For the text-containing cell, return its midpoint in [x, y] coordinate format. 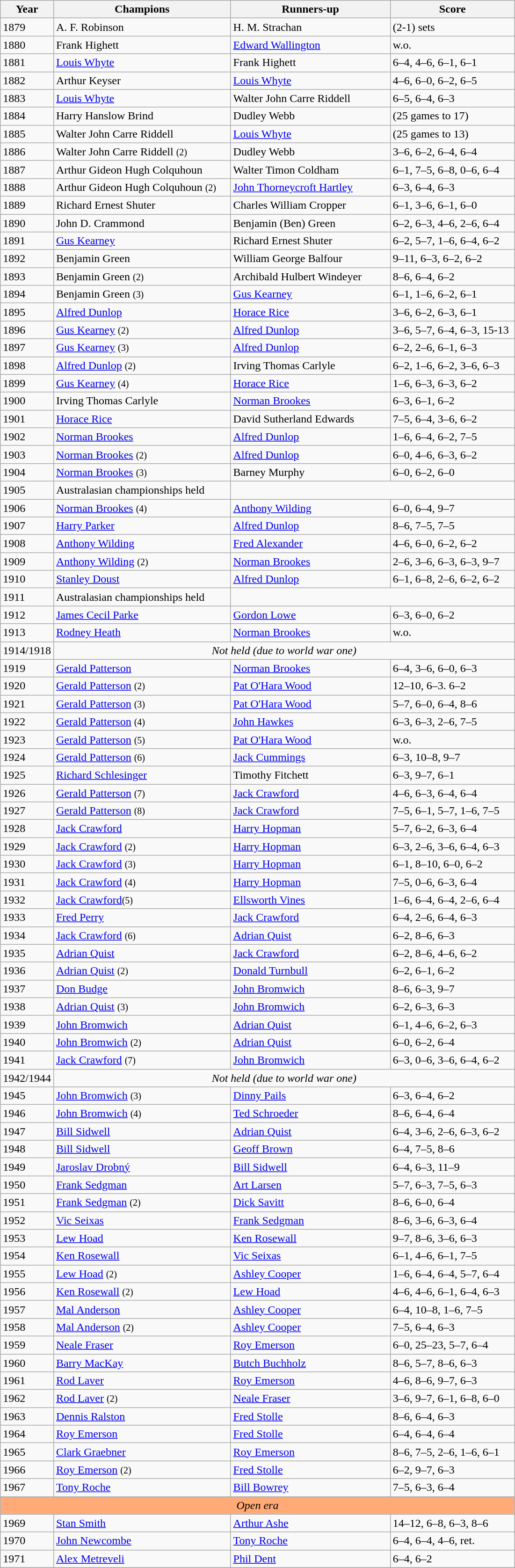
1929 [27, 846]
Gerald Patterson (3) [142, 704]
6–3, 6–1, 6–2 [452, 401]
Jack Cummings [311, 757]
Rod Laver [142, 1381]
Gerald Patterson (6) [142, 757]
1951 [27, 1203]
1911 [27, 597]
6–4, 3–6, 2–6, 6–3, 6–2 [452, 1131]
1927 [27, 811]
1942/1944 [27, 1078]
Clark Graebner [142, 1452]
Barry MacKay [142, 1363]
1904 [27, 472]
Year [27, 9]
1949 [27, 1167]
Fred Alexander [311, 544]
John Thorneycroft Hartley [311, 187]
1966 [27, 1470]
Gerald Patterson (2) [142, 686]
Adrian Quist (3) [142, 1006]
Bill Bowrey [311, 1488]
1–6, 6–4, 6–2, 7–5 [452, 437]
Gerald Patterson (7) [142, 793]
Alfred Dunlop (2) [142, 365]
1888 [27, 187]
6–4, 6–4, 6–4 [452, 1434]
6–1, 4–6, 6–2, 6–3 [452, 1024]
1948 [27, 1149]
1897 [27, 348]
Walter Timon Coldham [311, 169]
David Sutherland Edwards [311, 419]
Alex Metreveli [142, 1559]
1964 [27, 1434]
Phil Dent [311, 1559]
1908 [27, 544]
1882 [27, 80]
Art Larsen [311, 1185]
Norman Brookes (2) [142, 454]
Roy Emerson (2) [142, 1470]
Anthony Wilding (2) [142, 562]
Score [452, 9]
1931 [27, 882]
1945 [27, 1096]
6–1, 7–5, 6–8, 0–6, 6–4 [452, 169]
6–3, 6–4, 6–2 [452, 1096]
Dennis Ralston [142, 1416]
6–1, 4–6, 6–1, 7–5 [452, 1256]
1930 [27, 864]
1957 [27, 1309]
1900 [27, 401]
1924 [27, 757]
(25 games to 17) [452, 116]
2–6, 3–6, 6–3, 6–3, 9–7 [452, 562]
Gerald Patterson (5) [142, 739]
7–5, 6–4, 6–3 [452, 1327]
1–6, 6–4, 6–4, 2–6, 6–4 [452, 900]
1914/1918 [27, 650]
1906 [27, 508]
Jack Crawford (7) [142, 1060]
1928 [27, 829]
Barney Murphy [311, 472]
Benjamin Green (3) [142, 294]
1962 [27, 1399]
Jack Crawford(5) [142, 900]
6–2, 6–1, 6–2 [452, 971]
John D. Crammond [142, 223]
6–2, 8–6, 4–6, 6–2 [452, 953]
1901 [27, 419]
6–2, 2–6, 6–1, 6–3 [452, 348]
William George Balfour [311, 259]
1935 [27, 953]
John Bromwich (2) [142, 1042]
6–1, 3–6, 6–1, 6–0 [452, 205]
5–7, 6–2, 6–3, 6–4 [452, 829]
8–6, 6–3, 9–7 [452, 989]
1912 [27, 615]
9–11, 6–3, 6–2, 6–2 [452, 259]
Archibald Hulbert Windeyer [311, 277]
Ken Rosewall (2) [142, 1291]
Benjamin Green (2) [142, 277]
1938 [27, 1006]
Don Budge [142, 989]
3–6, 5–7, 6–4, 6–3, 15-13 [452, 330]
1885 [27, 134]
6–0, 6–4, 9–7 [452, 508]
1937 [27, 989]
6–3, 6–4, 6–3 [452, 187]
Harry Hanslow Brind [142, 116]
1965 [27, 1452]
Frank Sedgman (2) [142, 1203]
4–6, 6–0, 6–2, 6–2 [452, 544]
1946 [27, 1114]
1898 [27, 365]
1933 [27, 918]
6–3, 0–6, 3–6, 6–4, 6–2 [452, 1060]
1899 [27, 383]
6–5, 6–4, 6–3 [452, 98]
6–2, 8–6, 6–3 [452, 935]
Runners-up [311, 9]
Jack Crawford (3) [142, 864]
6–0, 6–2, 6–0 [452, 472]
1952 [27, 1220]
Benjamin Green [142, 259]
1880 [27, 45]
8–6, 7–5, 2–6, 1–6, 6–1 [452, 1452]
Stanley Doust [142, 579]
1913 [27, 633]
1921 [27, 704]
Jack Crawford (2) [142, 846]
7–5, 0–6, 6–3, 6–4 [452, 882]
John Bromwich (4) [142, 1114]
1892 [27, 259]
1881 [27, 63]
8–6, 5–7, 8–6, 6–3 [452, 1363]
1919 [27, 668]
6–1, 8–10, 6–0, 6–2 [452, 864]
Gus Kearney (3) [142, 348]
Arthur Ashe [311, 1523]
John Newcombe [142, 1541]
Mal Anderson (2) [142, 1327]
Walter John Carre Riddell (2) [142, 152]
6–2, 1–6, 6–2, 3–6, 6–3 [452, 365]
Gerald Patterson (4) [142, 722]
Mal Anderson [142, 1309]
1960 [27, 1363]
9–7, 8–6, 3–6, 6–3 [452, 1238]
Stan Smith [142, 1523]
6–1, 6–8, 2–6, 6–2, 6–2 [452, 579]
Charles William Cropper [311, 205]
1891 [27, 241]
Gordon Lowe [311, 615]
Lew Hoad (2) [142, 1274]
6–3, 6–0, 6–2 [452, 615]
1923 [27, 739]
Rodney Heath [142, 633]
6–3, 10–8, 9–7 [452, 757]
6–4, 6–2 [452, 1559]
James Cecil Parke [142, 615]
8–6, 3–6, 6–3, 6–4 [452, 1220]
Timothy Fitchett [311, 775]
Champions [142, 9]
1958 [27, 1327]
1910 [27, 579]
1905 [27, 490]
Butch Buchholz [311, 1363]
8–6, 6–4, 6–3 [452, 1416]
1967 [27, 1488]
1922 [27, 722]
1920 [27, 686]
Arthur Gideon Hugh Colquhoun [142, 169]
6–1, 1–6, 6–2, 6–1 [452, 294]
6–4, 4–6, 6–1, 6–1 [452, 63]
1932 [27, 900]
8–6, 6–4, 6–2 [452, 277]
1883 [27, 98]
1890 [27, 223]
4–6, 6–0, 6–2, 6–5 [452, 80]
Open era [257, 1505]
7–5, 6–1, 5–7, 1–6, 7–5 [452, 811]
(2-1) sets [452, 27]
6–0, 25–23, 5–7, 6–4 [452, 1345]
Gus Kearney (4) [142, 383]
1–6, 6–3, 6–3, 6–2 [452, 383]
6–3, 6–3, 2–6, 7–5 [452, 722]
1963 [27, 1416]
8–6, 6–4, 6–4 [452, 1114]
3–6, 6–2, 6–3, 6–1 [452, 312]
Dick Savitt [311, 1203]
Donald Turnbull [311, 971]
3–6, 9–7, 6–1, 6–8, 6–0 [452, 1399]
1–6, 6–4, 6–4, 5–7, 6–4 [452, 1274]
Jack Crawford (6) [142, 935]
6–0, 6–2, 6–4 [452, 1042]
1947 [27, 1131]
6–4, 2–6, 6–4, 6–3 [452, 918]
4–6, 8–6, 9–7, 6–3 [452, 1381]
8–6, 7–5, 7–5 [452, 526]
1954 [27, 1256]
6–2, 6–3, 6–3 [452, 1006]
6–4, 7–5, 8–6 [452, 1149]
1925 [27, 775]
Jaroslav Drobný [142, 1167]
1941 [27, 1060]
6–3, 2–6, 3–6, 6–4, 6–3 [452, 846]
1896 [27, 330]
Arthur Keyser [142, 80]
6–4, 6–3, 11–9 [452, 1167]
Edward Wallington [311, 45]
6–2, 6–3, 4–6, 2–6, 6–4 [452, 223]
Norman Brookes (4) [142, 508]
1886 [27, 152]
1950 [27, 1185]
4–6, 6–3, 6–4, 6–4 [452, 793]
(25 games to 13) [452, 134]
14–12, 6–8, 6–3, 8–6 [452, 1523]
6–4, 3–6, 6–0, 6–3 [452, 668]
Geoff Brown [311, 1149]
Fred Perry [142, 918]
Harry Parker [142, 526]
1970 [27, 1541]
1940 [27, 1042]
6–2, 5–7, 1–6, 6–4, 6–2 [452, 241]
1934 [27, 935]
Gerald Patterson (8) [142, 811]
1926 [27, 793]
6–4, 6–4, 4–6, ret. [452, 1541]
1909 [27, 562]
6–4, 10–8, 1–6, 7–5 [452, 1309]
Dinny Pails [311, 1096]
Norman Brookes (3) [142, 472]
1969 [27, 1523]
1961 [27, 1381]
A. F. Robinson [142, 27]
6–2, 9–7, 6–3 [452, 1470]
1879 [27, 27]
4–6, 4–6, 6–1, 6–4, 6–3 [452, 1291]
Jack Crawford (4) [142, 882]
1884 [27, 116]
3–6, 6–2, 6–4, 6–4 [452, 152]
6–3, 9–7, 6–1 [452, 775]
1939 [27, 1024]
1971 [27, 1559]
8–6, 6–0, 6–4 [452, 1203]
5–7, 6–3, 7–5, 6–3 [452, 1185]
5–7, 6–0, 6–4, 8–6 [452, 704]
1887 [27, 169]
Adrian Quist (2) [142, 971]
1903 [27, 454]
Richard Schlesinger [142, 775]
John Hawkes [311, 722]
Benjamin (Ben) Green [311, 223]
6–0, 4–6, 6–3, 6–2 [452, 454]
Ted Schroeder [311, 1114]
1953 [27, 1238]
7–5, 6–4, 3–6, 6–2 [452, 419]
1894 [27, 294]
H. M. Strachan [311, 27]
Gus Kearney (2) [142, 330]
1936 [27, 971]
Ellsworth Vines [311, 900]
Gerald Patterson [142, 668]
12–10, 6–3. 6–2 [452, 686]
1907 [27, 526]
7–5, 6–3, 6–4 [452, 1488]
1959 [27, 1345]
Rod Laver (2) [142, 1399]
1889 [27, 205]
1893 [27, 277]
Arthur Gideon Hugh Colquhoun (2) [142, 187]
1955 [27, 1274]
1956 [27, 1291]
John Bromwich (3) [142, 1096]
1895 [27, 312]
1902 [27, 437]
